Scan for the cell matching the given text and deliver its [x, y] coordinate at center. 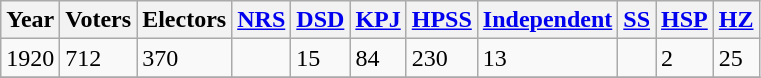
84 [378, 58]
SS [637, 20]
NRS [262, 20]
230 [442, 58]
15 [320, 58]
712 [98, 58]
Independent [547, 20]
Voters [98, 20]
Year [30, 20]
25 [736, 58]
370 [184, 58]
HSP [685, 20]
2 [685, 58]
HPSS [442, 20]
1920 [30, 58]
HZ [736, 20]
Electors [184, 20]
13 [547, 58]
KPJ [378, 20]
DSD [320, 20]
